Search for the cell housing the specified text and yield its (x, y) center coordinate. 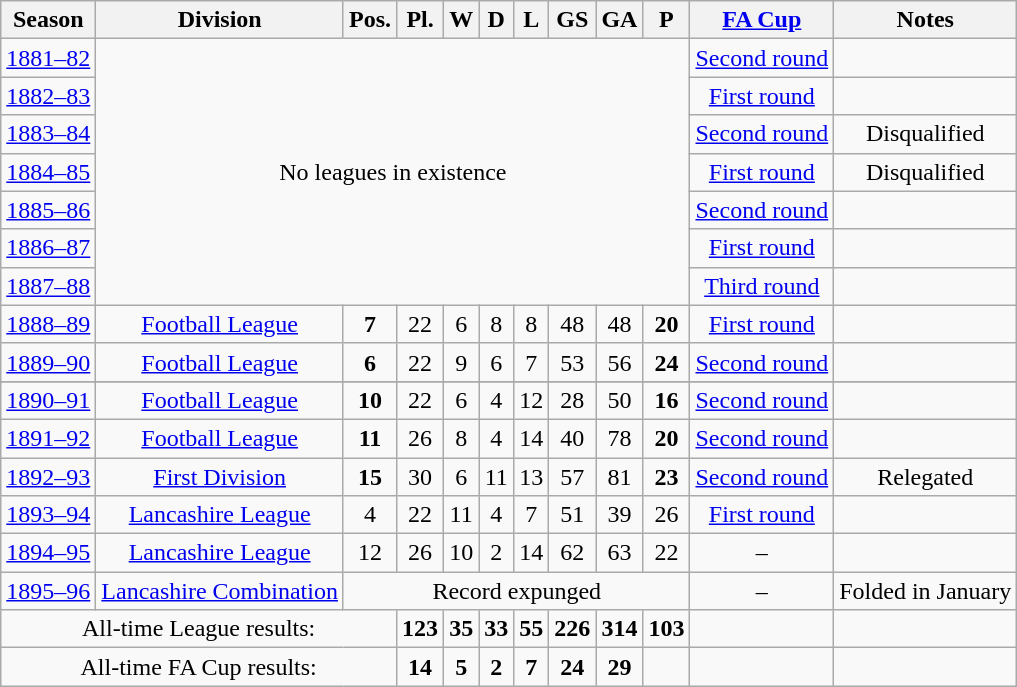
Pl. (420, 20)
16 (666, 400)
Notes (926, 20)
55 (532, 629)
All-time FA Cup results: (199, 667)
35 (462, 629)
1885–86 (48, 210)
Record expunged (516, 591)
Pos. (370, 20)
1882–83 (48, 96)
Season (48, 20)
40 (572, 438)
23 (666, 477)
1892–93 (48, 477)
W (462, 20)
9 (462, 362)
Lancashire Combination (220, 591)
1884–85 (48, 172)
1888–89 (48, 324)
123 (420, 629)
All-time League results: (199, 629)
226 (572, 629)
53 (572, 362)
5 (462, 667)
Third round (762, 286)
39 (620, 515)
1881–82 (48, 58)
81 (620, 477)
314 (620, 629)
33 (496, 629)
L (532, 20)
63 (620, 553)
78 (620, 438)
Division (220, 20)
29 (620, 667)
103 (666, 629)
P (666, 20)
62 (572, 553)
1887–88 (48, 286)
No leagues in existence (393, 172)
56 (620, 362)
1886–87 (48, 248)
1893–94 (48, 515)
28 (572, 400)
50 (620, 400)
D (496, 20)
GA (620, 20)
1890–91 (48, 400)
30 (420, 477)
Relegated (926, 477)
51 (572, 515)
1895–96 (48, 591)
57 (572, 477)
13 (532, 477)
First Division (220, 477)
FA Cup (762, 20)
1883–84 (48, 134)
GS (572, 20)
1889–90 (48, 362)
Folded in January (926, 591)
15 (370, 477)
1891–92 (48, 438)
1894–95 (48, 553)
